Return the [x, y] coordinate for the center point of the cell that contains the specified text.  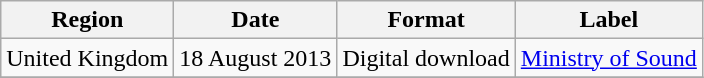
Format [426, 20]
Date [256, 20]
Region [88, 20]
United Kingdom [88, 58]
18 August 2013 [256, 58]
Ministry of Sound [608, 58]
Digital download [426, 58]
Label [608, 20]
